Extract the (x, y) coordinate from the center of the cell holding the provided text.  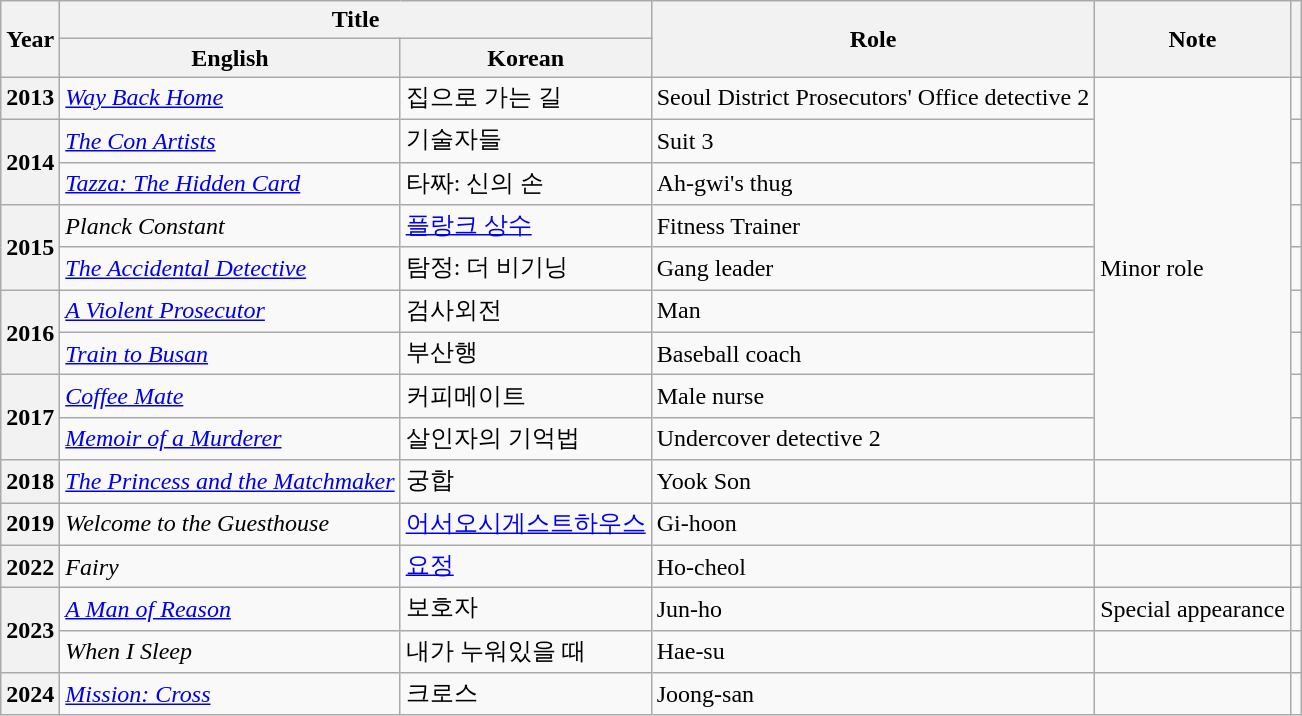
Tazza: The Hidden Card (230, 184)
보호자 (526, 610)
When I Sleep (230, 652)
Way Back Home (230, 98)
Baseball coach (873, 354)
플랑크 상수 (526, 226)
Gang leader (873, 268)
Minor role (1193, 268)
커피메이트 (526, 396)
Note (1193, 39)
크로스 (526, 694)
2018 (30, 482)
English (230, 58)
Undercover detective 2 (873, 438)
2015 (30, 248)
Ah-gwi's thug (873, 184)
2016 (30, 332)
2019 (30, 524)
내가 누워있을 때 (526, 652)
Korean (526, 58)
Train to Busan (230, 354)
A Man of Reason (230, 610)
Male nurse (873, 396)
Welcome to the Guesthouse (230, 524)
The Con Artists (230, 140)
The Accidental Detective (230, 268)
Fairy (230, 566)
Joong-san (873, 694)
Special appearance (1193, 610)
요정 (526, 566)
Man (873, 312)
Memoir of a Murderer (230, 438)
부산행 (526, 354)
Ho-cheol (873, 566)
2023 (30, 630)
어서오시게스트하우스 (526, 524)
2022 (30, 566)
2017 (30, 418)
Yook Son (873, 482)
2024 (30, 694)
A Violent Prosecutor (230, 312)
Year (30, 39)
Title (356, 20)
Planck Constant (230, 226)
살인자의 기억법 (526, 438)
집으로 가는 길 (526, 98)
Hae-su (873, 652)
Seoul District Prosecutors' Office detective 2 (873, 98)
Coffee Mate (230, 396)
2013 (30, 98)
Role (873, 39)
2014 (30, 162)
Suit 3 (873, 140)
궁합 (526, 482)
검사외전 (526, 312)
Jun-ho (873, 610)
The Princess and the Matchmaker (230, 482)
기술자들 (526, 140)
Mission: Cross (230, 694)
탐정: 더 비기닝 (526, 268)
타짜: 신의 손 (526, 184)
Gi-hoon (873, 524)
Fitness Trainer (873, 226)
